From the cell containing the given text, extract its center point as (x, y) coordinate. 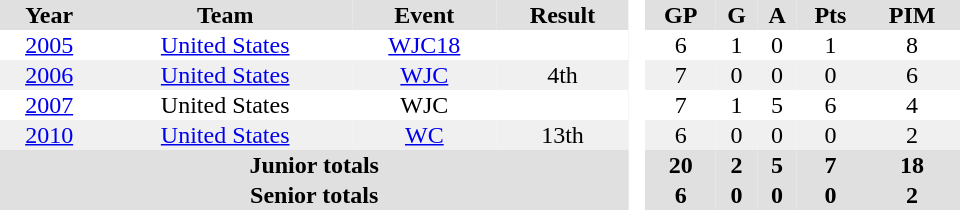
Junior totals (314, 165)
A (778, 15)
2006 (49, 75)
Year (49, 15)
Team (225, 15)
4 (912, 105)
8 (912, 45)
20 (681, 165)
WJC18 (424, 45)
2007 (49, 105)
2010 (49, 135)
WC (424, 135)
Pts (830, 15)
Event (424, 15)
Senior totals (314, 195)
G (737, 15)
2005 (49, 45)
4th (563, 75)
18 (912, 165)
Result (563, 15)
13th (563, 135)
PIM (912, 15)
GP (681, 15)
